Return the [X, Y] coordinate for the center point of the cell that contains the specified text.  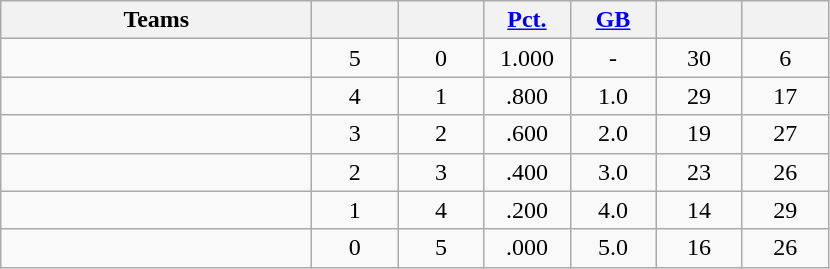
Pct. [527, 20]
.800 [527, 96]
1.000 [527, 58]
16 [699, 248]
2.0 [613, 134]
4.0 [613, 210]
1.0 [613, 96]
5.0 [613, 248]
23 [699, 172]
.400 [527, 172]
19 [699, 134]
GB [613, 20]
27 [785, 134]
6 [785, 58]
17 [785, 96]
30 [699, 58]
.200 [527, 210]
- [613, 58]
.600 [527, 134]
3.0 [613, 172]
.000 [527, 248]
Teams [156, 20]
14 [699, 210]
